From the cell containing the given text, extract its center point as [X, Y] coordinate. 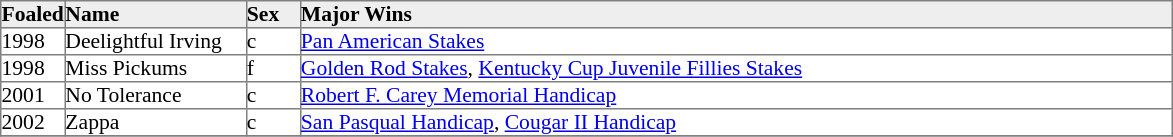
Golden Rod Stakes, Kentucky Cup Juvenile Fillies Stakes [736, 68]
Zappa [156, 122]
Foaled [33, 14]
San Pasqual Handicap, Cougar II Handicap [736, 122]
Miss Pickums [156, 68]
2002 [33, 122]
Sex [273, 14]
No Tolerance [156, 96]
Deelightful Irving [156, 42]
Pan American Stakes [736, 42]
Robert F. Carey Memorial Handicap [736, 96]
Major Wins [736, 14]
Name [156, 14]
2001 [33, 96]
f [273, 68]
